Return (X, Y) of the center of cell containing provided text 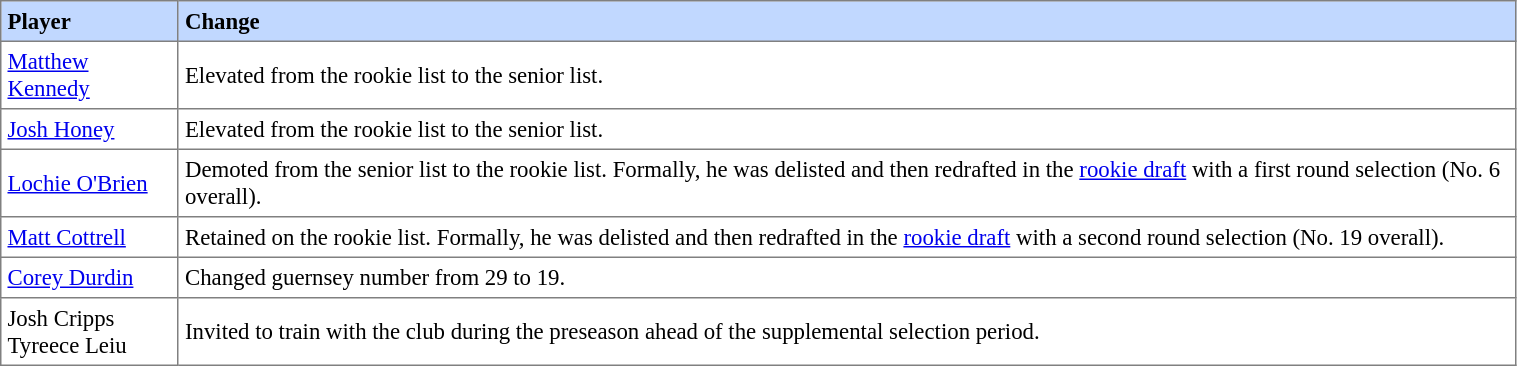
Matt Cottrell (90, 237)
Change (847, 21)
Changed guernsey number from 29 to 19. (847, 277)
Lochie O'Brien (90, 183)
Retained on the rookie list. Formally, he was delisted and then redrafted in the rookie draft with a second round selection (No. 19 overall). (847, 237)
Corey Durdin (90, 277)
Josh Cripps Tyreece Leiu (90, 332)
Matthew Kennedy (90, 75)
Invited to train with the club during the preseason ahead of the supplemental selection period. (847, 332)
Player (90, 21)
Josh Honey (90, 129)
